Locate the cell with the specified text and output its [x, y] center coordinate. 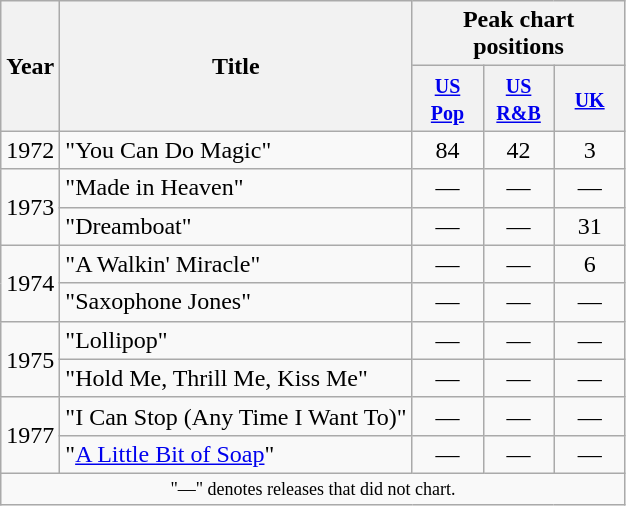
"Lollipop" [236, 340]
"A Little Bit of Soap" [236, 454]
"You Can Do Magic" [236, 150]
"Made in Heaven" [236, 188]
3 [590, 150]
1974 [30, 283]
84 [448, 150]
Year [30, 66]
1972 [30, 150]
31 [590, 226]
"Saxophone Jones" [236, 302]
1975 [30, 359]
UK [590, 98]
"—" denotes releases that did not chart. [313, 488]
US Pop [448, 98]
1973 [30, 207]
Peak chart positions [518, 34]
US R&B [518, 98]
6 [590, 264]
"Hold Me, Thrill Me, Kiss Me" [236, 378]
1977 [30, 435]
"Dreamboat" [236, 226]
42 [518, 150]
"I Can Stop (Any Time I Want To)" [236, 416]
"A Walkin' Miracle" [236, 264]
Title [236, 66]
